Capture the cell that displays the provided text and extract its [X, Y] central coordinate. 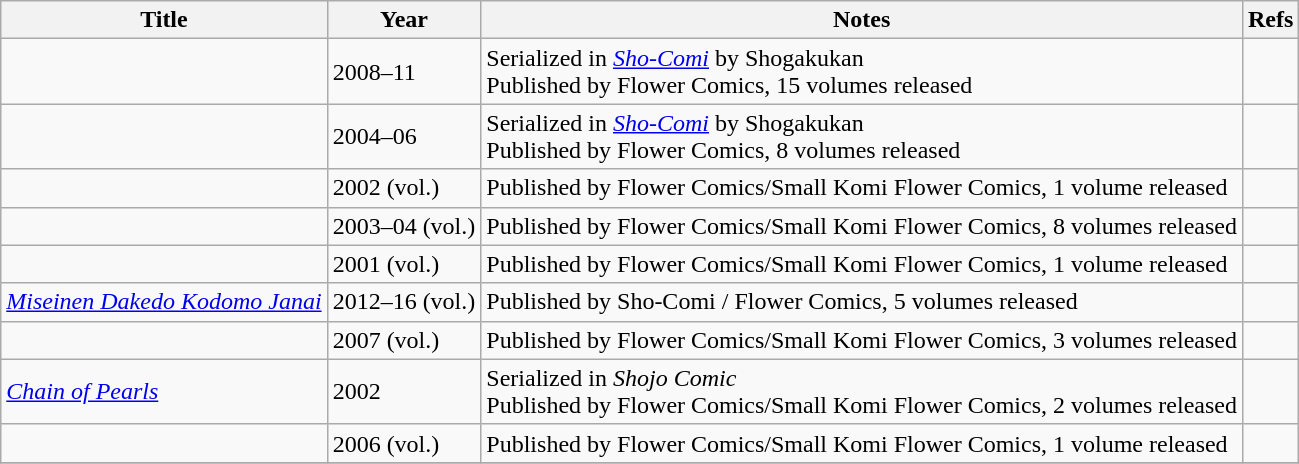
Serialized in Sho-Comi by ShogakukanPublished by Flower Comics, 8 volumes released [862, 136]
2004–06 [404, 136]
Refs [1270, 20]
2012–16 (vol.) [404, 302]
2008–11 [404, 72]
Title [164, 20]
2003–04 (vol.) [404, 226]
Chain of Pearls [164, 392]
Serialized in Sho-Comi by ShogakukanPublished by Flower Comics, 15 volumes released [862, 72]
Published by Flower Comics/Small Komi Flower Comics, 3 volumes released [862, 340]
Year [404, 20]
2002 [404, 392]
2006 (vol.) [404, 443]
2007 (vol.) [404, 340]
Published by Flower Comics/Small Komi Flower Comics, 8 volumes released [862, 226]
Serialized in Shojo ComicPublished by Flower Comics/Small Komi Flower Comics, 2 volumes released [862, 392]
Miseinen Dakedo Kodomo Janai [164, 302]
2001 (vol.) [404, 264]
2002 (vol.) [404, 188]
Published by Sho-Comi / Flower Comics, 5 volumes released [862, 302]
Notes [862, 20]
